Determine the [x, y] coordinate at the center of the cell enclosing the given text.  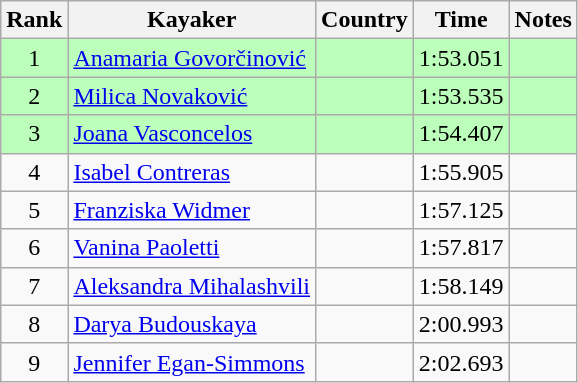
1:57.817 [461, 248]
2:00.993 [461, 324]
Anamaria Govorčinović [192, 58]
1:54.407 [461, 134]
Franziska Widmer [192, 210]
2:02.693 [461, 362]
Isabel Contreras [192, 172]
1:58.149 [461, 286]
Milica Novaković [192, 96]
1:53.051 [461, 58]
3 [34, 134]
Darya Budouskaya [192, 324]
2 [34, 96]
Vanina Paoletti [192, 248]
Joana Vasconcelos [192, 134]
Country [365, 20]
1:55.905 [461, 172]
Rank [34, 20]
1:53.535 [461, 96]
8 [34, 324]
5 [34, 210]
Kayaker [192, 20]
Notes [543, 20]
Aleksandra Mihalashvili [192, 286]
7 [34, 286]
1:57.125 [461, 210]
4 [34, 172]
9 [34, 362]
6 [34, 248]
Time [461, 20]
Jennifer Egan-Simmons [192, 362]
1 [34, 58]
